Output the (x, y) coordinate of the center of the cell containing the given text.  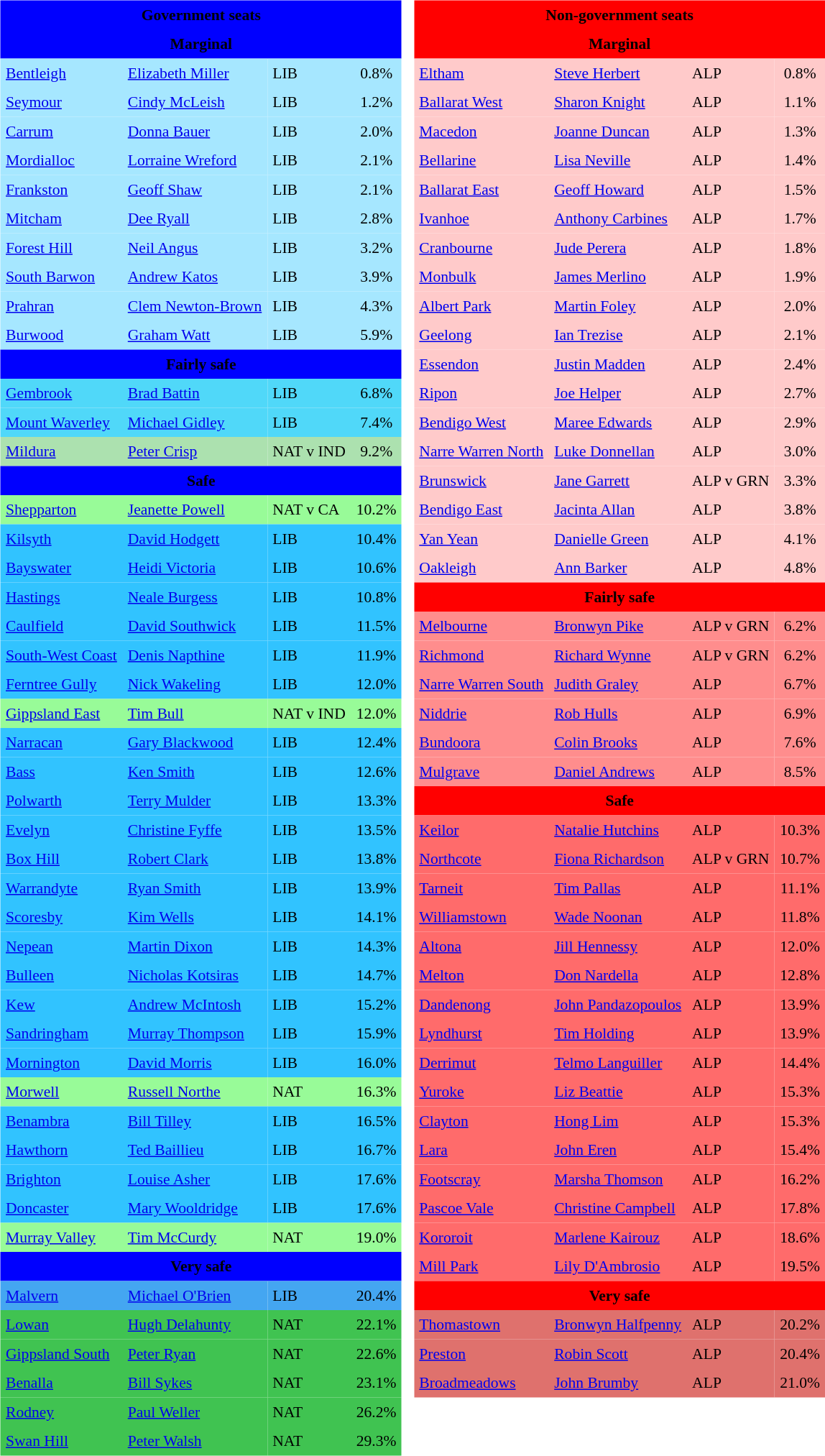
10.8% (377, 596)
10.6% (377, 568)
Andrew Katos (194, 277)
Bellarine (481, 160)
10.4% (377, 538)
3.9% (377, 277)
Daniel Andrews (618, 771)
Mill Park (481, 1266)
Broadmeadows (481, 1383)
Judith Graley (618, 684)
Clayton (481, 1120)
Tim McCurdy (194, 1237)
14.1% (377, 917)
Bulleen (61, 975)
Bronwyn Pike (618, 626)
Richard Wynne (618, 655)
16.7% (377, 1150)
29.3% (377, 1441)
Government seats (201, 14)
22.1% (377, 1324)
Prahran (61, 305)
Brunswick (481, 480)
Mulgrave (481, 771)
Tim Holding (618, 1033)
7.4% (377, 422)
Keilor (481, 829)
John Brumby (618, 1383)
Andrew McIntosh (194, 1004)
Jacinta Allan (618, 510)
Natalie Hutchins (618, 829)
Maree Edwards (618, 422)
Preston (481, 1353)
Lowan (61, 1324)
Narre Warren North (481, 451)
Forest Hill (61, 247)
Mornington (61, 1062)
26.2% (377, 1411)
9.2% (377, 451)
Cranbourne (481, 247)
Warrandyte (61, 888)
Peter Ryan (194, 1353)
16.3% (377, 1092)
Tarneit (481, 888)
Fiona Richardson (618, 859)
22.6% (377, 1353)
Bendigo West (481, 422)
Heidi Victoria (194, 568)
Narre Warren South (481, 684)
Brad Battin (194, 393)
Caulfield (61, 626)
Wade Noonan (618, 917)
Yuroke (481, 1092)
Mary Wooldridge (194, 1208)
Ferntree Gully (61, 684)
Bentleigh (61, 73)
Michael O'Brien (194, 1295)
Kim Wells (194, 917)
Neale Burgess (194, 596)
Very safe (201, 1266)
13.9% (377, 888)
6.8% (377, 393)
Russell Northe (194, 1092)
14.3% (377, 946)
John Pandazopoulos (618, 1004)
Gary Blackwood (194, 742)
Scoresby (61, 917)
15.2% (377, 1004)
Elizabeth Miller (194, 73)
Ted Baillieu (194, 1150)
Hawthorn (61, 1150)
Tim Bull (194, 713)
Box Hill (61, 859)
23.1% (377, 1383)
Williamstown (481, 917)
Gippsland South (61, 1353)
1.2% (377, 102)
Donna Bauer (194, 131)
Bendigo East (481, 510)
Marlene Kairouz (618, 1237)
Joe Helper (618, 393)
Dee Ryall (194, 218)
11.5% (377, 626)
Colin Brooks (618, 742)
Joanne Duncan (618, 131)
Sharon Knight (618, 102)
Christine Fyffe (194, 829)
Anthony Carbines (618, 218)
Don Nardella (618, 975)
Bill Sykes (194, 1383)
12.4% (377, 742)
4.3% (377, 305)
Morwell (61, 1092)
Luke Donnellan (618, 451)
John Eren (618, 1150)
Bill Tilley (194, 1120)
10.2% (377, 510)
Jill Hennessy (618, 946)
Derrimut (481, 1062)
Swan Hill (61, 1441)
Mitcham (61, 218)
11.9% (377, 655)
Benalla (61, 1383)
Ivanhoe (481, 218)
Brighton (61, 1179)
Dandenong (481, 1004)
Oakleigh (481, 568)
Narracan (61, 742)
13.5% (377, 829)
Denis Napthine (194, 655)
Kilsyth (61, 538)
Mount Waverley (61, 422)
Murray Thompson (194, 1033)
Lara (481, 1150)
Thomastown (481, 1324)
Robert Clark (194, 859)
Jude Perera (618, 247)
Pascoe Vale (481, 1208)
0.8% (377, 73)
Burwood (61, 335)
David Morris (194, 1062)
Murray Valley (61, 1237)
16.0% (377, 1062)
David Hodgett (194, 538)
Telmo Languiller (618, 1062)
14.7% (377, 975)
Yan Yean (481, 538)
Hugh Delahunty (194, 1324)
Bass (61, 771)
Bayswater (61, 568)
Ken Smith (194, 771)
Northcote (481, 859)
Ballarat East (481, 189)
Kororoit (481, 1237)
Martin Dixon (194, 946)
South Barwon (61, 277)
Malvern (61, 1295)
Steve Herbert (618, 73)
2.8% (377, 218)
Altona (481, 946)
Hastings (61, 596)
20.4% (377, 1295)
Geoff Howard (618, 189)
13.3% (377, 801)
Louise Asher (194, 1179)
Benambra (61, 1120)
19.0% (377, 1237)
Hong Lim (618, 1120)
Doncaster (61, 1208)
Martin Foley (618, 305)
Ryan Smith (194, 888)
Neil Angus (194, 247)
Seymour (61, 102)
Sandringham (61, 1033)
Rob Hulls (618, 713)
Bronwyn Halfpenny (618, 1324)
Ballarat West (481, 102)
Lisa Neville (618, 160)
Paul Weller (194, 1411)
Tim Pallas (618, 888)
Cindy McLeish (194, 102)
Lyndhurst (481, 1033)
Danielle Green (618, 538)
Geelong (481, 335)
15.9% (377, 1033)
Lorraine Wreford (194, 160)
Justin Madden (618, 364)
David Southwick (194, 626)
Frankston (61, 189)
Ian Trezise (618, 335)
Niddrie (481, 713)
Polwarth (61, 801)
Eltham (481, 73)
2.0% (377, 131)
Peter Walsh (194, 1441)
Ripon (481, 393)
South-West Coast (61, 655)
Nick Wakeling (194, 684)
Jane Garrett (618, 480)
12.6% (377, 771)
Michael Gidley (194, 422)
Shepparton (61, 510)
Geoff Shaw (194, 189)
Rodney (61, 1411)
Carrum (61, 131)
Gippsland East (61, 713)
Kew (61, 1004)
Peter Crisp (194, 451)
Essendon (481, 364)
Safe (201, 480)
3.2% (377, 247)
Graham Watt (194, 335)
Robin Scott (618, 1353)
16.5% (377, 1120)
Bundoora (481, 742)
Melton (481, 975)
Melbourne (481, 626)
Evelyn (61, 829)
Jeanette Powell (194, 510)
13.8% (377, 859)
Monbulk (481, 277)
Lily D'Ambrosio (618, 1266)
Fairly safe (201, 364)
James Merlino (618, 277)
Mordialloc (61, 160)
NAT v CA (309, 510)
Nepean (61, 946)
5.9% (377, 335)
Footscray (481, 1179)
Terry Mulder (194, 801)
Marginal (201, 44)
Christine Campbell (618, 1208)
Mildura (61, 451)
Liz Beattie (618, 1092)
Marsha Thomson (618, 1179)
Gembrook (61, 393)
Clem Newton-Brown (194, 305)
Richmond (481, 655)
Ann Barker (618, 568)
Nicholas Kotsiras (194, 975)
Albert Park (481, 305)
Macedon (481, 131)
